For the text-containing cell, return its midpoint in (X, Y) coordinate format. 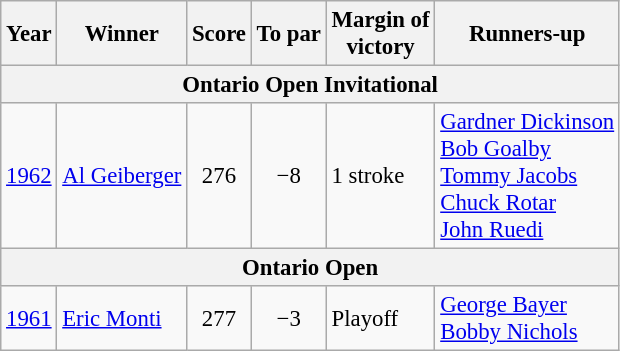
Winner (122, 34)
George Bayer Bobby Nichols (528, 318)
Gardner Dickinson Bob Goalby Tommy Jacobs Chuck Rotar John Ruedi (528, 176)
Margin ofvictory (380, 34)
1961 (29, 318)
−3 (288, 318)
Year (29, 34)
Ontario Open (310, 268)
Ontario Open Invitational (310, 85)
Score (220, 34)
1962 (29, 176)
1 stroke (380, 176)
To par (288, 34)
Eric Monti (122, 318)
−8 (288, 176)
Playoff (380, 318)
276 (220, 176)
Al Geiberger (122, 176)
Runners-up (528, 34)
277 (220, 318)
